Return the [X, Y] coordinate for the center point of the cell that contains the specified text.  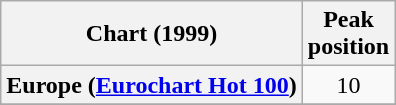
10 [348, 85]
Peakposition [348, 34]
Europe (Eurochart Hot 100) [152, 85]
Chart (1999) [152, 34]
